Determine the [x, y] coordinate at the center of the cell enclosing the given text.  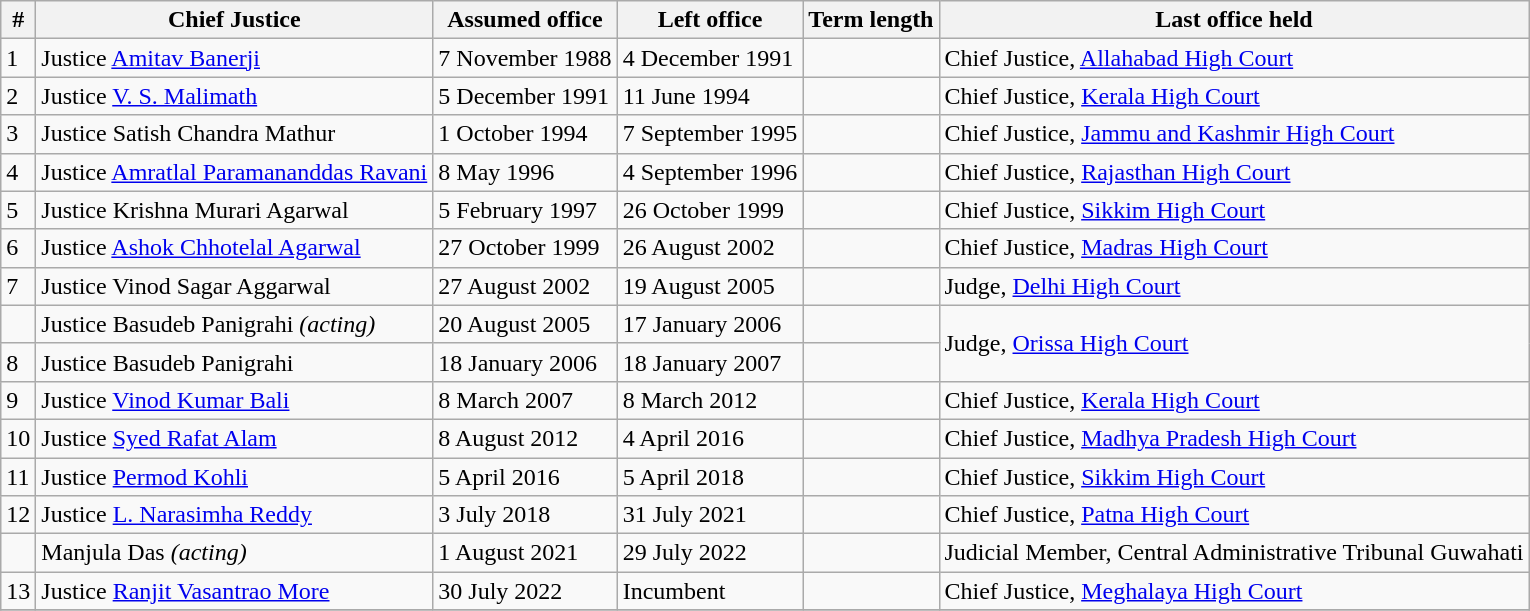
Justice L. Narasimha Reddy [234, 515]
Justice Vinod Kumar Bali [234, 400]
Last office held [1234, 20]
7 November 1988 [525, 58]
Justice V. S. Malimath [234, 96]
27 October 1999 [525, 248]
7 [18, 286]
Assumed office [525, 20]
8 [18, 362]
10 [18, 438]
Chief Justice, Jammu and Kashmir High Court [1234, 134]
4 December 1991 [710, 58]
29 July 2022 [710, 553]
Chief Justice, Madhya Pradesh High Court [1234, 438]
30 July 2022 [525, 591]
Justice Ashok Chhotelal Agarwal [234, 248]
18 January 2006 [525, 362]
8 May 1996 [525, 172]
18 January 2007 [710, 362]
Chief Justice, Madras High Court [1234, 248]
13 [18, 591]
5 April 2016 [525, 477]
26 October 1999 [710, 210]
5 [18, 210]
Chief Justice [234, 20]
Chief Justice, Rajasthan High Court [1234, 172]
1 August 2021 [525, 553]
19 August 2005 [710, 286]
1 October 1994 [525, 134]
Justice Vinod Sagar Aggarwal [234, 286]
3 [18, 134]
Chief Justice, Patna High Court [1234, 515]
4 September 1996 [710, 172]
Chief Justice, Allahabad High Court [1234, 58]
3 July 2018 [525, 515]
11 June 1994 [710, 96]
Judge, Delhi High Court [1234, 286]
17 January 2006 [710, 324]
2 [18, 96]
8 August 2012 [525, 438]
Justice Krishna Murari Agarwal [234, 210]
4 [18, 172]
4 April 2016 [710, 438]
Incumbent [710, 591]
8 March 2012 [710, 400]
27 August 2002 [525, 286]
Judge, Orissa High Court [1234, 343]
11 [18, 477]
Chief Justice, Meghalaya High Court [1234, 591]
1 [18, 58]
Manjula Das (acting) [234, 553]
12 [18, 515]
6 [18, 248]
# [18, 20]
Justice Basudeb Panigrahi [234, 362]
Justice Amitav Banerji [234, 58]
26 August 2002 [710, 248]
20 August 2005 [525, 324]
Justice Ranjit Vasantrao More [234, 591]
Judicial Member, Central Administrative Tribunal Guwahati [1234, 553]
31 July 2021 [710, 515]
Justice Permod Kohli [234, 477]
Justice Syed Rafat Alam [234, 438]
5 February 1997 [525, 210]
9 [18, 400]
8 March 2007 [525, 400]
Justice Basudeb Panigrahi (acting) [234, 324]
5 December 1991 [525, 96]
Justice Satish Chandra Mathur [234, 134]
7 September 1995 [710, 134]
5 April 2018 [710, 477]
Term length [871, 20]
Left office [710, 20]
Justice Amratlal Paramananddas Ravani [234, 172]
